Detect which cell encompasses the target text, then output its (x, y) center coordinate. 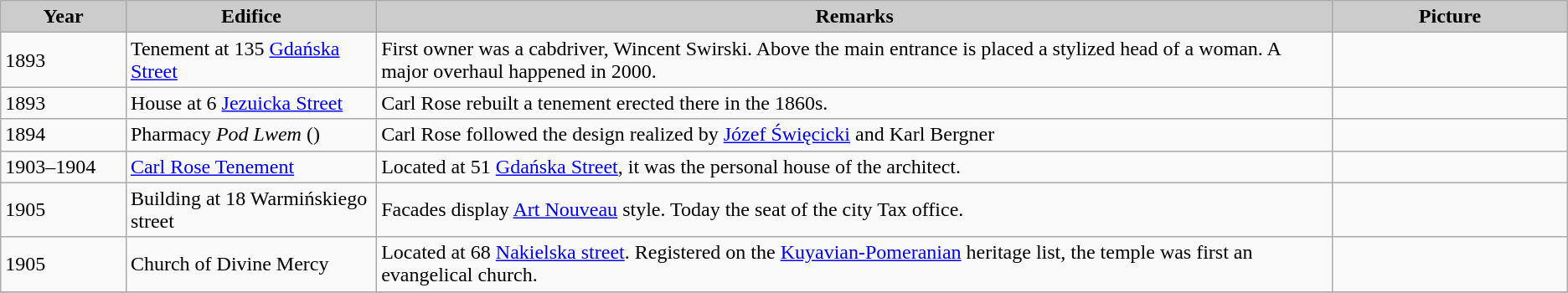
Pharmacy Pod Lwem () (251, 135)
Carl Rose followed the design realized by Józef Święcicki and Karl Bergner (854, 135)
Remarks (854, 17)
First owner was a cabdriver, Wincent Swirski. Above the main entrance is placed a stylized head of a woman. A major overhaul happened in 2000. (854, 60)
Church of Divine Mercy (251, 265)
Edifice (251, 17)
Facades display Art Nouveau style. Today the seat of the city Tax office. (854, 209)
Year (64, 17)
House at 6 Jezuicka Street (251, 103)
Building at 18 Warmińskiego street (251, 209)
Tenement at 135 Gdańska Street (251, 60)
Located at 68 Nakielska street. Registered on the Kuyavian-Pomeranian heritage list, the temple was first an evangelical church. (854, 265)
Carl Rose rebuilt a tenement erected there in the 1860s. (854, 103)
1903–1904 (64, 167)
Picture (1451, 17)
Located at 51 Gdańska Street, it was the personal house of the architect. (854, 167)
Carl Rose Tenement (251, 167)
1894 (64, 135)
